Detect which cell encompasses the target text, then output its [X, Y] center coordinate. 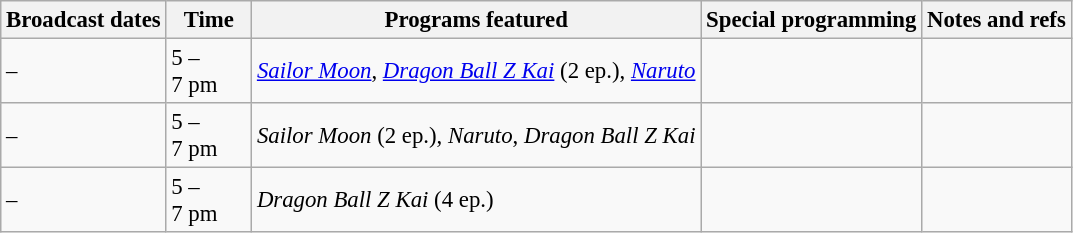
Sailor Moon, Dragon Ball Z Kai (2 ep.), Naruto [476, 72]
Programs featured [476, 20]
Dragon Ball Z Kai (4 ep.) [476, 200]
Sailor Moon (2 ep.), Naruto, Dragon Ball Z Kai [476, 136]
Special programming [812, 20]
Time [209, 20]
Notes and refs [996, 20]
Broadcast dates [84, 20]
